Return (x, y) of the center of cell containing provided text 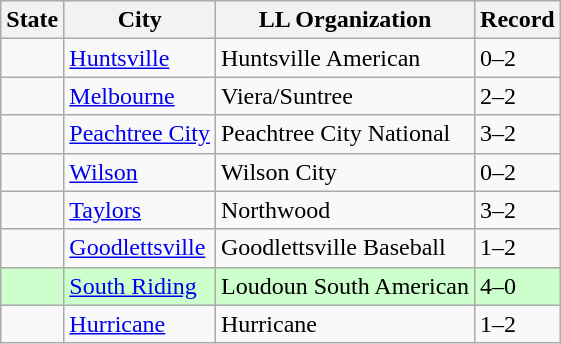
South Riding (140, 286)
Taylors (140, 210)
Wilson (140, 172)
Record (518, 20)
Northwood (344, 210)
Goodlettsville (140, 248)
Viera/Suntree (344, 96)
Peachtree City National (344, 134)
Loudoun South American (344, 286)
Huntsville (140, 58)
LL Organization (344, 20)
Huntsville American (344, 58)
Goodlettsville Baseball (344, 248)
2–2 (518, 96)
Peachtree City (140, 134)
Melbourne (140, 96)
4–0 (518, 286)
City (140, 20)
Wilson City (344, 172)
State (32, 20)
